Scan for the cell matching the given text and deliver its (x, y) coordinate at center. 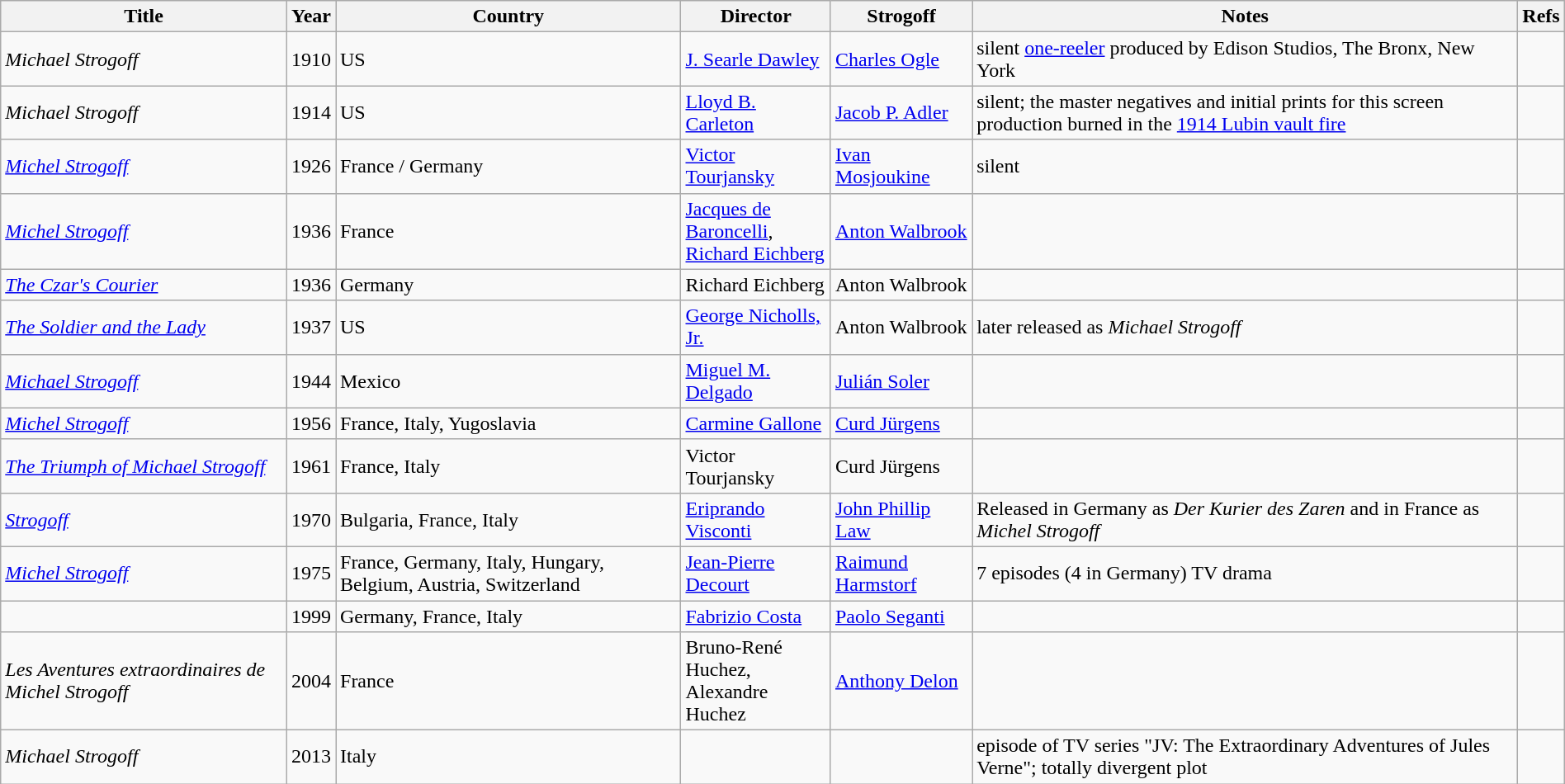
George Nicholls, Jr. (756, 327)
The Soldier and the Lady (144, 327)
episode of TV series "JV: The Extraordinary Adventures of Jules Verne"; totally divergent plot (1245, 758)
J. Searle Dawley (756, 59)
Bruno-René Huchez,Alexandre Huchez (756, 682)
Germany, France, Italy (508, 616)
1975 (310, 573)
Year (310, 17)
silent one-reeler produced by Edison Studios, The Bronx, New York (1245, 59)
1910 (310, 59)
1914 (310, 112)
Title (144, 17)
1970 (310, 520)
John Phillip Law (901, 520)
Director (756, 17)
The Triumph of Michael Strogoff (144, 465)
1999 (310, 616)
Notes (1245, 17)
Fabrizio Costa (756, 616)
Mexico (508, 381)
1926 (310, 167)
1944 (310, 381)
Richard Eichberg (756, 285)
Les Aventures extraordinaires de Michel Strogoff (144, 682)
Italy (508, 758)
Jacob P. Adler (901, 112)
2013 (310, 758)
France, Italy, Yugoslavia (508, 423)
Jean-Pierre Decourt (756, 573)
The Czar's Courier (144, 285)
Eriprando Visconti (756, 520)
1937 (310, 327)
Jacques de Baroncelli,Richard Eichberg (756, 231)
silent (1245, 167)
Ivan Mosjoukine (901, 167)
1961 (310, 465)
Germany (508, 285)
France / Germany (508, 167)
Miguel M. Delgado (756, 381)
Charles Ogle (901, 59)
France, Italy (508, 465)
France, Germany, Italy, Hungary, Belgium, Austria, Switzerland (508, 573)
Raimund Harmstorf (901, 573)
later released as Michael Strogoff (1245, 327)
Anthony Delon (901, 682)
Carmine Gallone (756, 423)
2004 (310, 682)
Refs (1541, 17)
Released in Germany as Der Kurier des Zaren and in France as Michel Strogoff (1245, 520)
1956 (310, 423)
silent; the master negatives and initial prints for this screen production burned in the 1914 Lubin vault fire (1245, 112)
Bulgaria, France, Italy (508, 520)
7 episodes (4 in Germany) TV drama (1245, 573)
Paolo Seganti (901, 616)
Lloyd B. Carleton (756, 112)
Julián Soler (901, 381)
Country (508, 17)
